Output the [X, Y] coordinate of the center of the cell containing the given text.  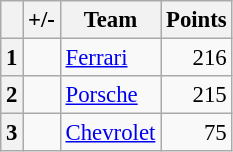
+/- [42, 20]
Points [196, 20]
2 [12, 95]
216 [196, 58]
Porsche [110, 95]
215 [196, 95]
75 [196, 133]
Team [110, 20]
Chevrolet [110, 133]
3 [12, 133]
1 [12, 58]
Ferrari [110, 58]
